Detect which cell encompasses the target text, then output its (x, y) center coordinate. 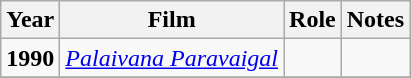
Palaivana Paravaigal (172, 58)
1990 (30, 58)
Role (313, 20)
Year (30, 20)
Film (172, 20)
Notes (375, 20)
